From the cell containing the given text, extract its center point as [X, Y] coordinate. 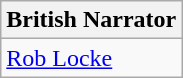
Rob Locke [92, 58]
British Narrator [92, 20]
